Return [X, Y] of the center of cell containing provided text 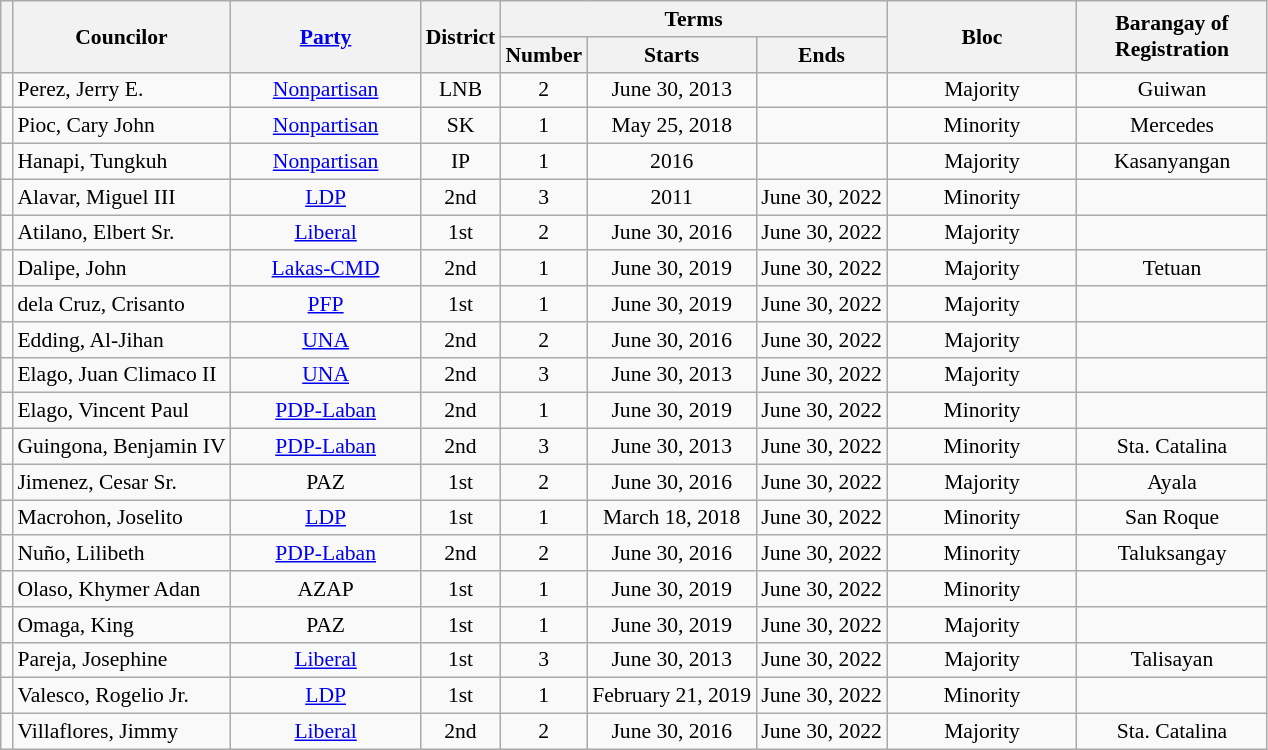
Nuño, Lilibeth [121, 554]
Hanapi, Tungkuh [121, 162]
2016 [672, 162]
Guiwan [1172, 90]
Terms [694, 19]
Dalipe, John [121, 269]
Bloc [982, 36]
Alavar, Miguel III [121, 197]
Pioc, Cary John [121, 126]
Kasanyangan [1172, 162]
Taluksangay [1172, 554]
May 25, 2018 [672, 126]
Ends [822, 55]
Valesco, Rogelio Jr. [121, 696]
dela Cruz, Crisanto [121, 304]
Macrohon, Joselito [121, 518]
Party [326, 36]
Barangay of Registration [1172, 36]
District [461, 36]
IP [461, 162]
Villaflores, Jimmy [121, 732]
Omaga, King [121, 625]
Councilor [121, 36]
LNB [461, 90]
Lakas-CMD [326, 269]
San Roque [1172, 518]
Mercedes [1172, 126]
Elago, Juan Climaco II [121, 375]
Ayala [1172, 482]
Starts [672, 55]
AZAP [326, 589]
February 21, 2019 [672, 696]
SK [461, 126]
2011 [672, 197]
PFP [326, 304]
Atilano, Elbert Sr. [121, 233]
Tetuan [1172, 269]
Elago, Vincent Paul [121, 411]
Perez, Jerry E. [121, 90]
Number [544, 55]
Pareja, Josephine [121, 660]
Guingona, Benjamin IV [121, 447]
Olaso, Khymer Adan [121, 589]
March 18, 2018 [672, 518]
Jimenez, Cesar Sr. [121, 482]
Talisayan [1172, 660]
Edding, Al-Jihan [121, 340]
